Return (x, y) of the center of cell containing provided text 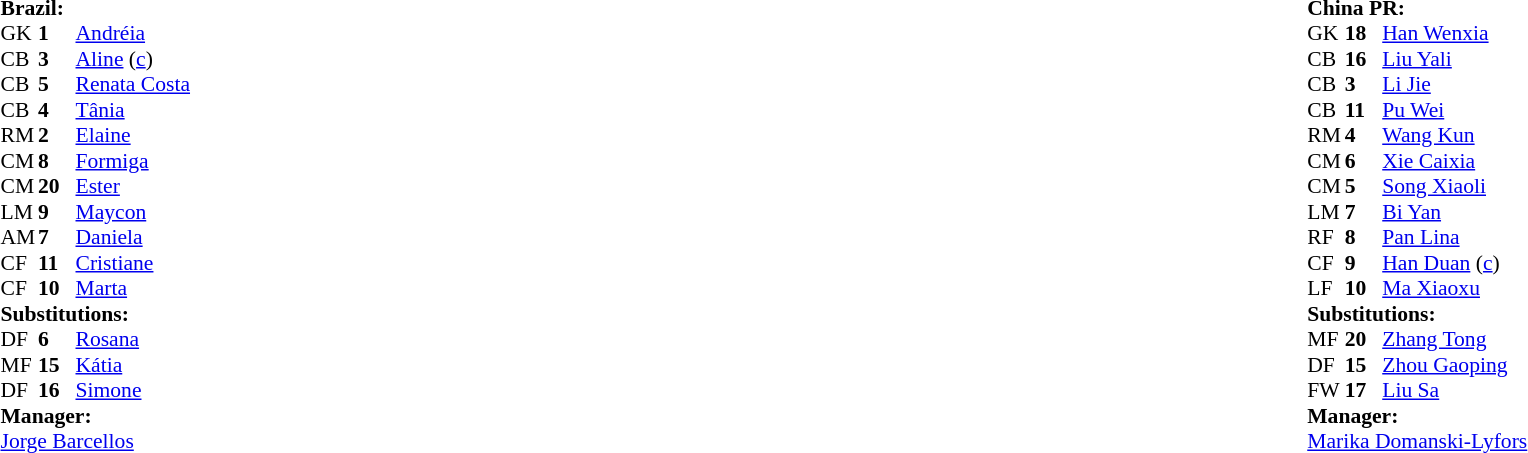
Aline (c) (134, 59)
Formiga (134, 161)
LF (1326, 289)
RF (1326, 237)
18 (1364, 33)
1 (57, 33)
2 (57, 135)
Song Xiaoli (1454, 187)
17 (1364, 391)
Li Jie (1454, 85)
Kátia (134, 365)
Zhou Gaoping (1454, 365)
Tânia (134, 110)
Bi Yan (1454, 212)
Marta (134, 289)
Liu Yali (1454, 59)
Wang Kun (1454, 135)
Rosana (134, 339)
FW (1326, 391)
Maycon (134, 212)
Andréia (134, 33)
Ma Xiaoxu (1454, 289)
Renata Costa (134, 85)
Liu Sa (1454, 391)
Cristiane (134, 263)
Ester (134, 187)
Elaine (134, 135)
AM (19, 237)
Han Wenxia (1454, 33)
Pu Wei (1454, 110)
Pan Lina (1454, 237)
Han Duan (c) (1454, 263)
Daniela (134, 237)
Zhang Tong (1454, 339)
Xie Caixia (1454, 161)
Simone (134, 391)
